Determine the (x, y) coordinate at the center of the cell enclosing the given text.  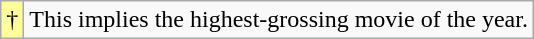
This implies the highest-grossing movie of the year. (279, 20)
† (12, 20)
